Detect which cell encompasses the target text, then output its (X, Y) center coordinate. 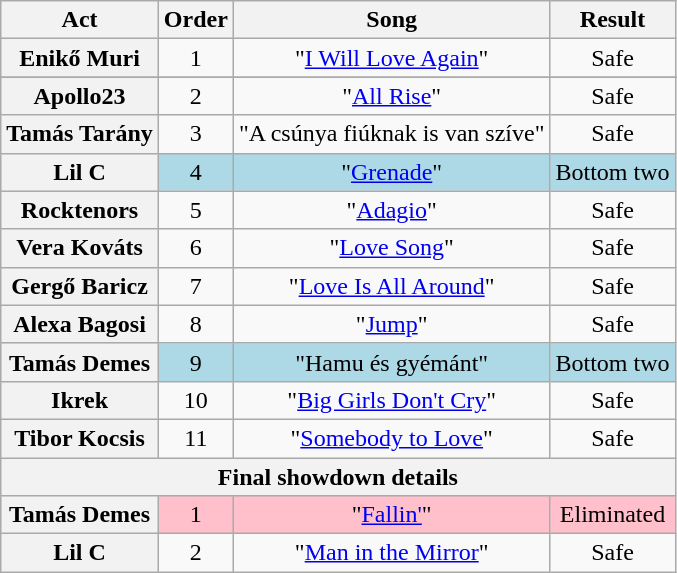
"All Rise" (392, 96)
"Adagio" (392, 210)
7 (196, 286)
"Big Girls Don't Cry" (392, 400)
Apollo23 (80, 96)
Eliminated (612, 515)
Enikő Muri (80, 58)
5 (196, 210)
"Fallin'" (392, 515)
3 (196, 134)
Order (196, 20)
6 (196, 248)
9 (196, 362)
Result (612, 20)
8 (196, 324)
11 (196, 438)
"Jump" (392, 324)
"Hamu és gyémánt" (392, 362)
"Love Is All Around" (392, 286)
Tibor Kocsis (80, 438)
Vera Kováts (80, 248)
Final showdown details (338, 477)
Song (392, 20)
4 (196, 172)
Act (80, 20)
10 (196, 400)
"Man in the Mirror" (392, 553)
Tamás Tarány (80, 134)
"Grenade" (392, 172)
"Love Song" (392, 248)
"A csúnya fiúknak is van szíve" (392, 134)
"I Will Love Again" (392, 58)
Rocktenors (80, 210)
Gergő Baricz (80, 286)
"Somebody to Love" (392, 438)
Ikrek (80, 400)
Alexa Bagosi (80, 324)
